Return (x, y) of the center of cell containing provided text 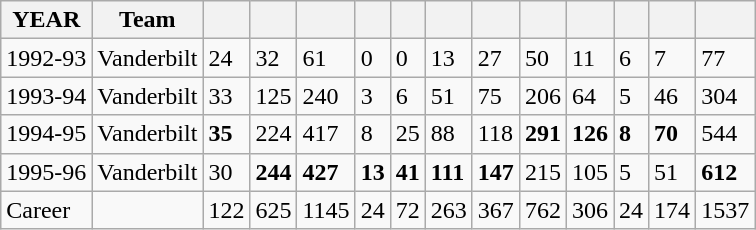
70 (672, 134)
35 (226, 134)
427 (326, 172)
244 (274, 172)
122 (226, 210)
77 (726, 58)
263 (448, 210)
1992-93 (46, 58)
61 (326, 58)
27 (496, 58)
224 (274, 134)
46 (672, 96)
72 (408, 210)
206 (542, 96)
367 (496, 210)
1993-94 (46, 96)
88 (448, 134)
612 (726, 172)
32 (274, 58)
25 (408, 134)
417 (326, 134)
50 (542, 58)
240 (326, 96)
215 (542, 172)
30 (226, 172)
105 (590, 172)
1145 (326, 210)
3 (372, 96)
174 (672, 210)
544 (726, 134)
125 (274, 96)
64 (590, 96)
118 (496, 134)
11 (590, 58)
306 (590, 210)
1994-95 (46, 134)
33 (226, 96)
625 (274, 210)
126 (590, 134)
111 (448, 172)
147 (496, 172)
41 (408, 172)
1537 (726, 210)
YEAR (46, 20)
291 (542, 134)
Career (46, 210)
762 (542, 210)
1995-96 (46, 172)
Team (148, 20)
304 (726, 96)
75 (496, 96)
7 (672, 58)
